Find where the given text appears and provide that cell's center as (x, y) coordinate. 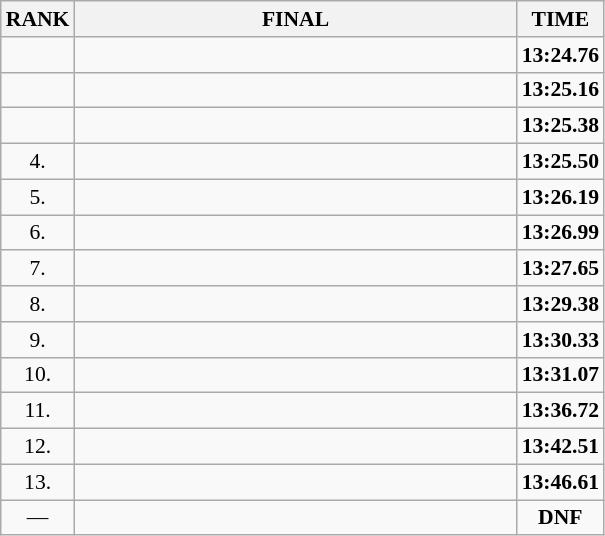
13:30.33 (560, 340)
DNF (560, 518)
13:27.65 (560, 269)
7. (38, 269)
13:26.99 (560, 233)
12. (38, 447)
13:31.07 (560, 375)
RANK (38, 19)
13:25.38 (560, 126)
13:26.19 (560, 197)
4. (38, 162)
10. (38, 375)
13:25.16 (560, 90)
13. (38, 482)
13:36.72 (560, 411)
13:24.76 (560, 55)
13:46.61 (560, 482)
5. (38, 197)
6. (38, 233)
13:25.50 (560, 162)
13:42.51 (560, 447)
13:29.38 (560, 304)
8. (38, 304)
FINAL (295, 19)
11. (38, 411)
9. (38, 340)
TIME (560, 19)
— (38, 518)
